Provide the [x, y] coordinate of the cell's center where the given text is located.  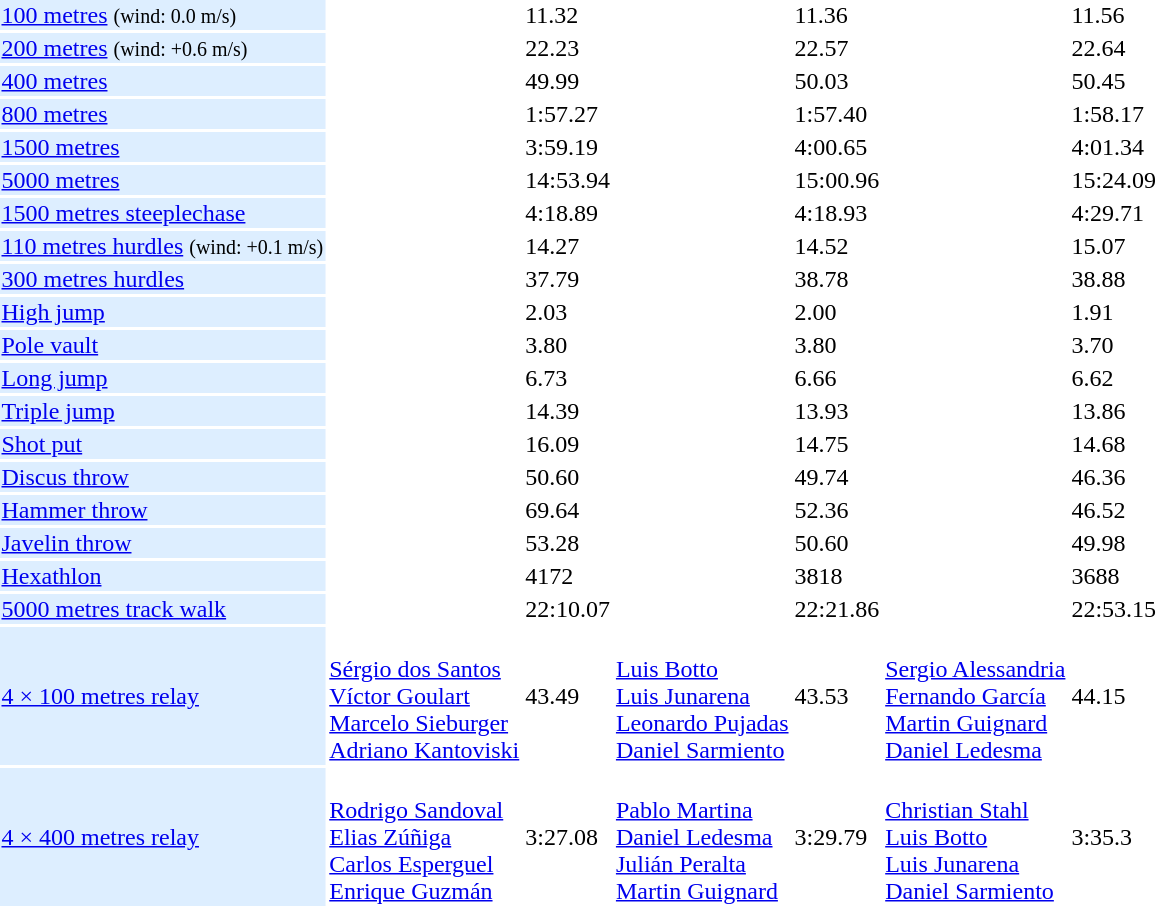
14.52 [837, 246]
800 metres [162, 114]
37.79 [568, 279]
43.49 [568, 696]
Discus throw [162, 477]
22.23 [568, 48]
Sergio Alessandria Fernando García Martin Guignard Daniel Ledesma [976, 696]
3:27.08 [568, 837]
49.99 [568, 81]
5000 metres track walk [162, 609]
110 metres hurdles (wind: +0.1 m/s) [162, 246]
Triple jump [162, 411]
38.78 [837, 279]
2.00 [837, 312]
2.03 [568, 312]
Rodrigo Sandoval Elias Zúñiga Carlos Esperguel Enrique Guzmán [424, 837]
100 metres (wind: 0.0 m/s) [162, 15]
High jump [162, 312]
300 metres hurdles [162, 279]
Christian Stahl Luis Botto Luis Junarena Daniel Sarmiento [976, 837]
11.32 [568, 15]
400 metres [162, 81]
49.74 [837, 477]
14:53.94 [568, 180]
4 × 400 metres relay [162, 837]
14.27 [568, 246]
Pablo Martina Daniel Ledesma Julián Peralta Martin Guignard [702, 837]
50.03 [837, 81]
4:18.93 [837, 213]
16.09 [568, 444]
Shot put [162, 444]
Sérgio dos Santos Víctor Goulart Marcelo Sieburger Adriano Kantoviski [424, 696]
4 × 100 metres relay [162, 696]
1500 metres steeplechase [162, 213]
52.36 [837, 510]
6.66 [837, 378]
Luis Botto Luis Junarena Leonardo Pujadas Daniel Sarmiento [702, 696]
Pole vault [162, 345]
4172 [568, 576]
3818 [837, 576]
4:18.89 [568, 213]
14.39 [568, 411]
13.93 [837, 411]
22:10.07 [568, 609]
53.28 [568, 543]
22.57 [837, 48]
200 metres (wind: +0.6 m/s) [162, 48]
22:21.86 [837, 609]
1:57.40 [837, 114]
43.53 [837, 696]
14.75 [837, 444]
Javelin throw [162, 543]
11.36 [837, 15]
4:00.65 [837, 147]
6.73 [568, 378]
Long jump [162, 378]
3:29.79 [837, 837]
1:57.27 [568, 114]
15:00.96 [837, 180]
Hexathlon [162, 576]
69.64 [568, 510]
1500 metres [162, 147]
3:59.19 [568, 147]
5000 metres [162, 180]
Hammer throw [162, 510]
